Identify which cell holds the provided text, then report its [x, y] central coordinate. 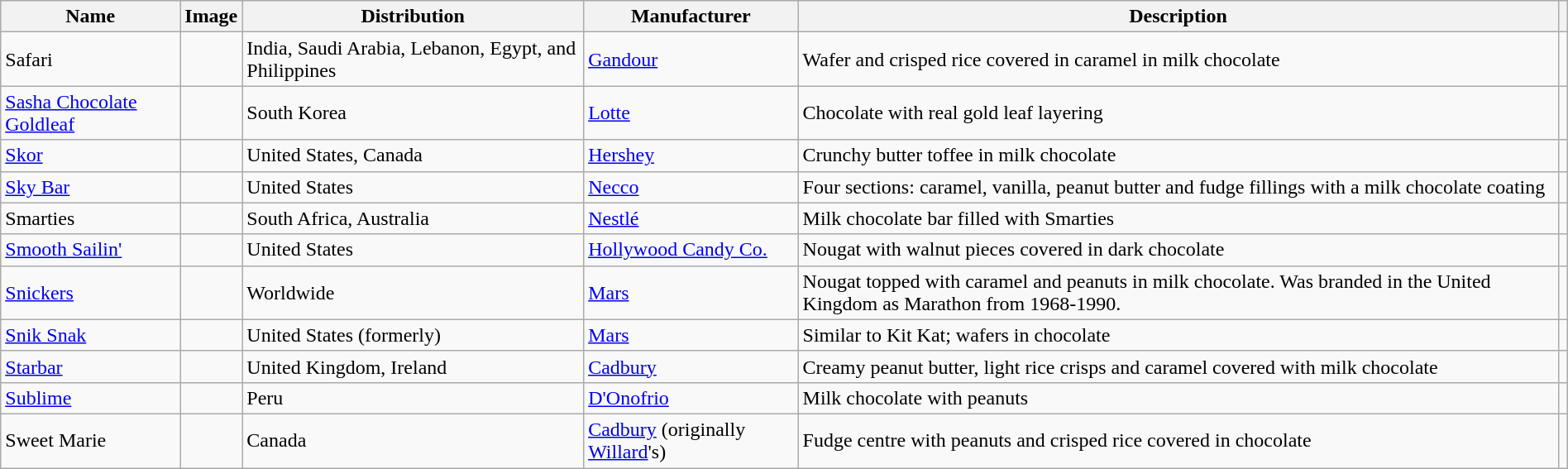
United Kingdom, Ireland [414, 366]
Description [1178, 17]
South Africa, Australia [414, 218]
United States (formerly) [414, 335]
Name [91, 17]
Skor [91, 156]
Smarties [91, 218]
South Korea [414, 112]
Sweet Marie [91, 440]
Four sections: caramel, vanilla, peanut butter and fudge fillings with a milk chocolate coating [1178, 187]
Nougat topped with caramel and peanuts in milk chocolate. Was branded in the United Kingdom as Marathon from 1968-1990. [1178, 293]
Gandour [691, 60]
Snik Snak [91, 335]
Wafer and crisped rice covered in caramel in milk chocolate [1178, 60]
United States, Canada [414, 156]
Crunchy butter toffee in milk chocolate [1178, 156]
Lotte [691, 112]
Milk chocolate with peanuts [1178, 398]
Cadbury [691, 366]
Creamy peanut butter, light rice crisps and caramel covered with milk chocolate [1178, 366]
Snickers [91, 293]
Canada [414, 440]
Similar to Kit Kat; wafers in chocolate [1178, 335]
Smooth Sailin' [91, 250]
Sasha Chocolate Goldleaf [91, 112]
Sublime [91, 398]
D'Onofrio [691, 398]
Chocolate with real gold leaf layering [1178, 112]
Nougat with walnut pieces covered in dark chocolate [1178, 250]
Nestlé [691, 218]
Milk chocolate bar filled with Smarties [1178, 218]
India, Saudi Arabia, Lebanon, Egypt, and Philippines [414, 60]
Hollywood Candy Co. [691, 250]
Manufacturer [691, 17]
Image [212, 17]
Necco [691, 187]
Sky Bar [91, 187]
Worldwide [414, 293]
Fudge centre with peanuts and crisped rice covered in chocolate [1178, 440]
Cadbury (originally Willard's) [691, 440]
Starbar [91, 366]
Safari [91, 60]
Hershey [691, 156]
Peru [414, 398]
Distribution [414, 17]
